Scan for the cell matching the given text and deliver its [X, Y] coordinate at center. 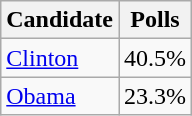
Obama [60, 96]
40.5% [154, 58]
Polls [154, 20]
23.3% [154, 96]
Candidate [60, 20]
Clinton [60, 58]
